Identify which cell holds the provided text, then report its [X, Y] central coordinate. 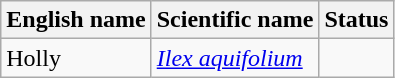
Holly [76, 58]
Ilex aquifolium [235, 58]
Scientific name [235, 20]
Status [356, 20]
English name [76, 20]
